Output the [X, Y] coordinate of the center of the cell containing the given text.  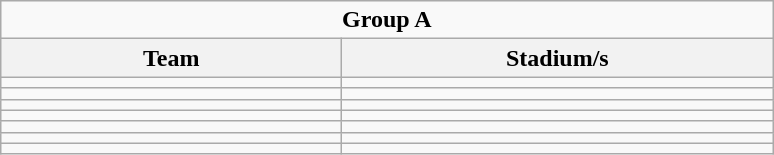
Group A [387, 20]
Team [172, 58]
Stadium/s [558, 58]
